Return the (X, Y) coordinate for the center point of the cell that contains the specified text.  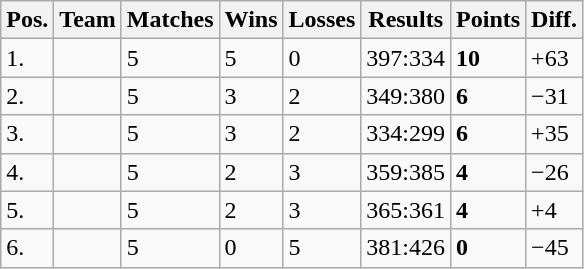
Matches (170, 20)
Pos. (28, 20)
+63 (554, 58)
Results (406, 20)
349:380 (406, 96)
+4 (554, 210)
−45 (554, 248)
334:299 (406, 134)
2. (28, 96)
5. (28, 210)
6. (28, 248)
Wins (251, 20)
397:334 (406, 58)
Points (488, 20)
−31 (554, 96)
1. (28, 58)
Team (88, 20)
3. (28, 134)
Diff. (554, 20)
−26 (554, 172)
359:385 (406, 172)
365:361 (406, 210)
10 (488, 58)
381:426 (406, 248)
+35 (554, 134)
Losses (322, 20)
4. (28, 172)
